Identify which cell holds the provided text, then report its (x, y) central coordinate. 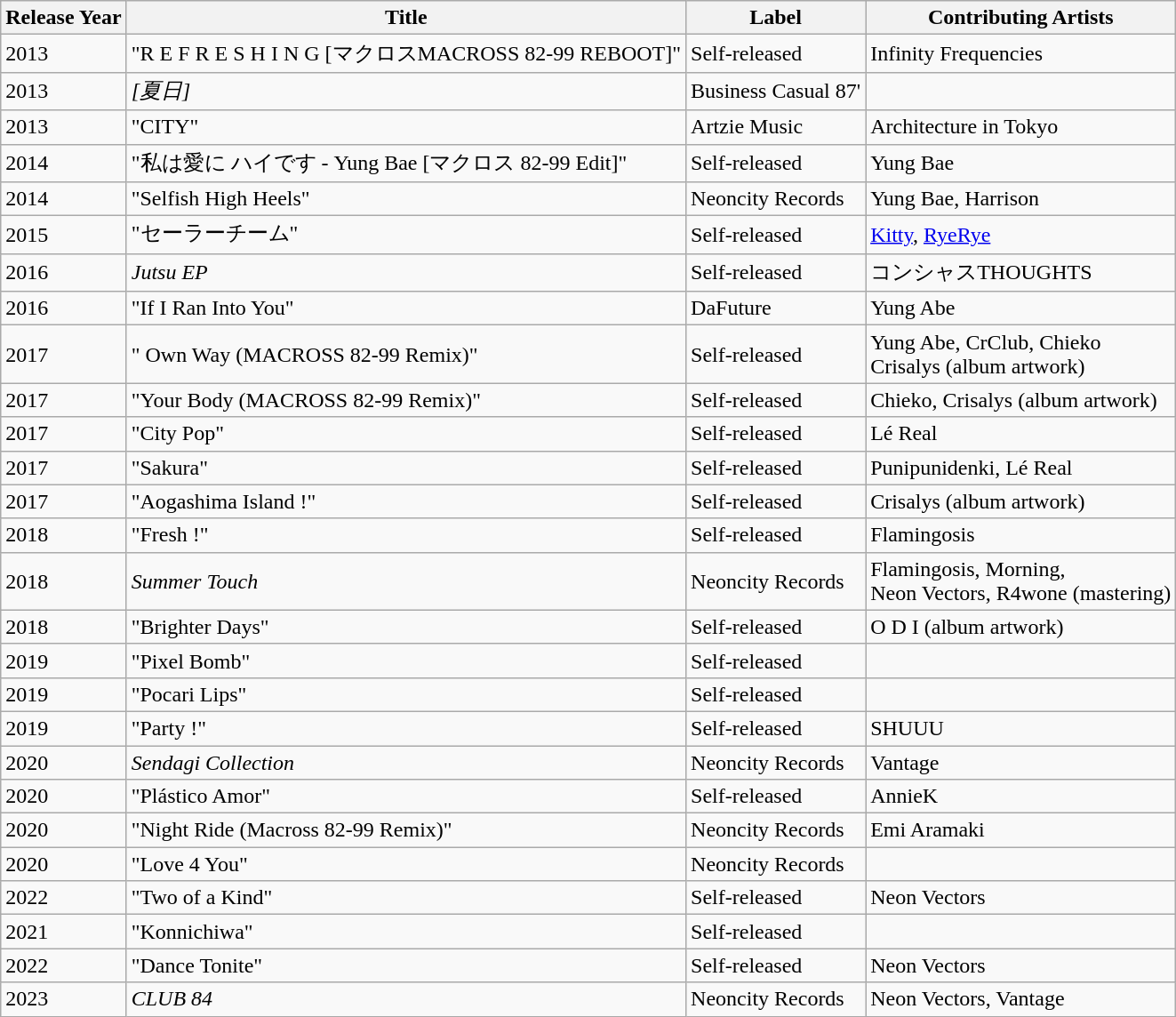
Business Casual 87' (776, 91)
"Plástico Amor" (405, 797)
Yung Bae, Harrison (1020, 199)
Sendagi Collection (405, 762)
"Pocari Lips" (405, 694)
SHUUU (1020, 728)
2021 (64, 932)
Release Year (64, 18)
Yung Bae (1020, 164)
"If I Ran Into You" (405, 308)
"Brighter Days" (405, 627)
Label (776, 18)
Jutsu EP (405, 272)
Contributing Artists (1020, 18)
"Konnichiwa" (405, 932)
Punipunidenki, Lé Real (1020, 468)
"Aogashima Island !" (405, 501)
Kitty, RyeRye (1020, 235)
"Party !" (405, 728)
Flamingosis (1020, 535)
Infinity Frequencies (1020, 53)
DaFuture (776, 308)
"Dance Tonite" (405, 965)
Flamingosis, Morning,Neon Vectors, R4wone (mastering) (1020, 581)
2015 (64, 235)
Title (405, 18)
コ​ン​シ​ャ​ス​THOUGHTS (1020, 272)
"CITY" (405, 127)
"セ​ー​ラ​ー​チ​ー​ム" (405, 235)
"Selfish High Heels" (405, 199)
"Fresh !" (405, 535)
Chieko, Crisalys (album artwork) (1020, 400)
"R E F R E S H I N G [​マ​ク​ロ​ス​MACROSS 82-99 REBOOT]" (405, 53)
"私​は​愛​に ハ​イ​で​す - Yung Bae [​マ​ク​ロ​ス 82-99 Edit]" (405, 164)
Summer Touch (405, 581)
Yung Abe, CrClub, ChiekoCrisalys (album artwork) (1020, 354)
" Own Way (MACROSS 82-99 Remix)" (405, 354)
Neon Vectors, Vantage (1020, 999)
O D I (album artwork) (1020, 627)
Lé Real (1020, 434)
"Pixel Bomb" (405, 661)
Yung Abe (1020, 308)
"Sakura" (405, 468)
[夏日] (405, 91)
AnnieK (1020, 797)
"Your Body (MACROSS 82-99 Remix)" (405, 400)
CLUB 84 (405, 999)
Artzie Music (776, 127)
2023 (64, 999)
Architecture in Tokyo (1020, 127)
Emi Aramaki (1020, 830)
"Love 4 You" (405, 864)
"Two of a Kind" (405, 898)
Crisalys (album artwork) (1020, 501)
"Night Ride (Macross 82-99 Remix)" (405, 830)
Vantage (1020, 762)
"City Pop" (405, 434)
